Extract the [x, y] coordinate from the center of the cell holding the provided text.  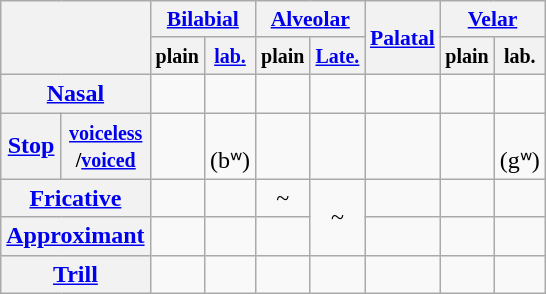
Palatal [402, 38]
Approximant [76, 236]
Fricative [76, 198]
Velar [492, 19]
Late. [338, 55]
Stop [32, 146]
voiceless/voiced [106, 146]
(gʷ) [520, 146]
Alveolar [310, 19]
Trill [76, 274]
(bʷ) [230, 146]
Nasal [76, 93]
Bilabial [202, 19]
